Extract the (x, y) coordinate from the center of the cell holding the provided text.  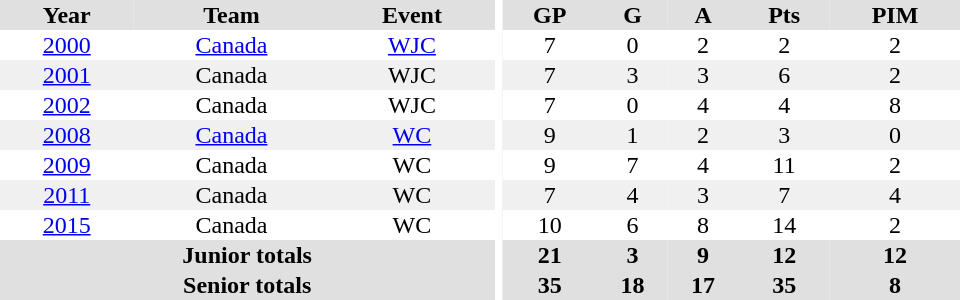
1 (632, 135)
18 (632, 285)
2002 (66, 105)
A (704, 15)
G (632, 15)
2009 (66, 165)
Pts (784, 15)
2008 (66, 135)
2011 (66, 195)
PIM (895, 15)
2000 (66, 45)
21 (550, 255)
17 (704, 285)
Year (66, 15)
10 (550, 225)
Junior totals (247, 255)
2001 (66, 75)
11 (784, 165)
GP (550, 15)
Event (412, 15)
2015 (66, 225)
Team (231, 15)
14 (784, 225)
Senior totals (247, 285)
